Extract the [X, Y] coordinate from the center of the cell holding the provided text.  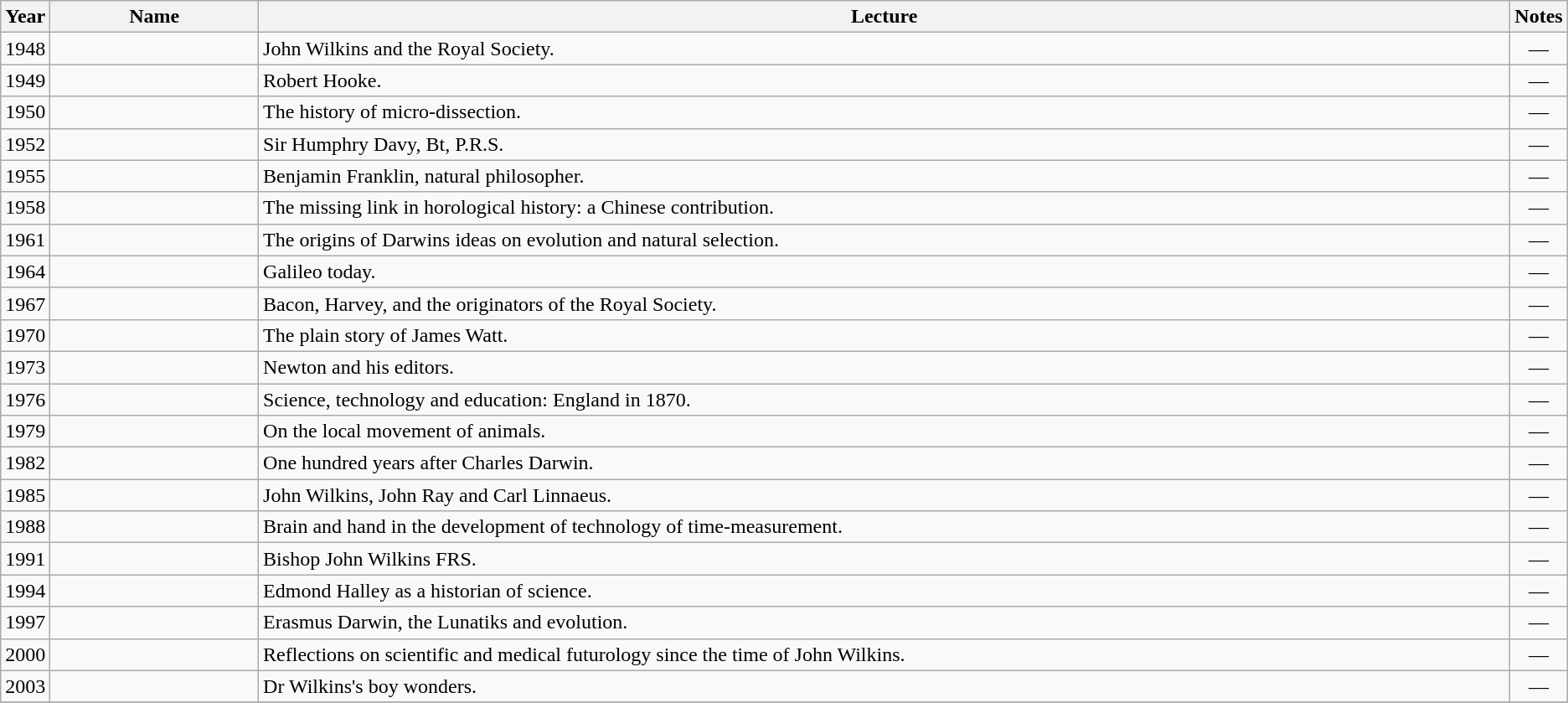
1955 [25, 176]
Erasmus Darwin, the Lunatiks and evolution. [885, 623]
Notes [1539, 17]
1949 [25, 80]
Edmond Halley as a historian of science. [885, 591]
Brain and hand in the development of technology of time-measurement. [885, 527]
Robert Hooke. [885, 80]
One hundred years after Charles Darwin. [885, 463]
1950 [25, 112]
Bacon, Harvey, and the originators of the Royal Society. [885, 303]
John Wilkins, John Ray and Carl Linnaeus. [885, 495]
1988 [25, 527]
1994 [25, 591]
1976 [25, 400]
Reflections on scientific and medical futurology since the time of John Wilkins. [885, 654]
1967 [25, 303]
The missing link in horological history: a Chinese contribution. [885, 208]
Sir Humphry Davy, Bt, P.R.S. [885, 144]
Year [25, 17]
The origins of Darwins ideas on evolution and natural selection. [885, 240]
Bishop John Wilkins FRS. [885, 559]
1952 [25, 144]
Galileo today. [885, 271]
2000 [25, 654]
Science, technology and education: England in 1870. [885, 400]
On the local movement of animals. [885, 432]
1991 [25, 559]
John Wilkins and the Royal Society. [885, 49]
1973 [25, 367]
Name [154, 17]
1964 [25, 271]
1985 [25, 495]
1979 [25, 432]
1970 [25, 335]
1997 [25, 623]
1982 [25, 463]
Benjamin Franklin, natural philosopher. [885, 176]
Lecture [885, 17]
Dr Wilkins's boy wonders. [885, 686]
1961 [25, 240]
2003 [25, 686]
The plain story of James Watt. [885, 335]
1958 [25, 208]
The history of micro-dissection. [885, 112]
1948 [25, 49]
Newton and his editors. [885, 367]
